Scan for the cell matching the given text and deliver its [x, y] coordinate at center. 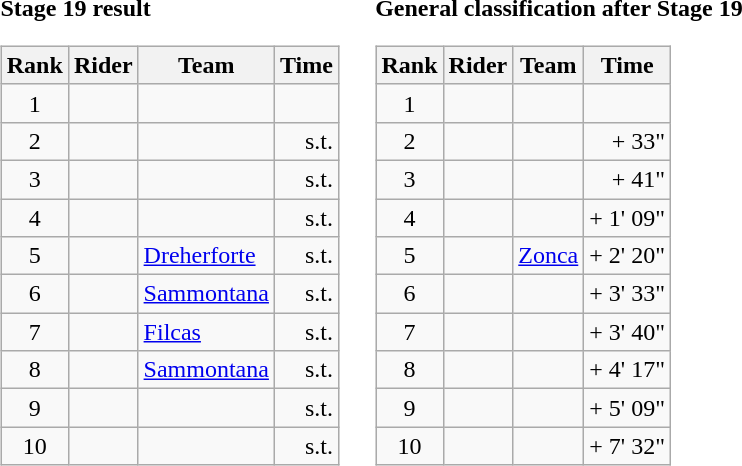
+ 4' 17" [628, 370]
+ 33" [628, 141]
Filcas [206, 332]
+ 1' 09" [628, 217]
Zonca [548, 256]
+ 7' 32" [628, 446]
+ 3' 40" [628, 332]
+ 2' 20" [628, 256]
+ 3' 33" [628, 294]
+ 5' 09" [628, 408]
Dreherforte [206, 256]
+ 41" [628, 179]
